Search for the cell housing the specified text and yield its [X, Y] center coordinate. 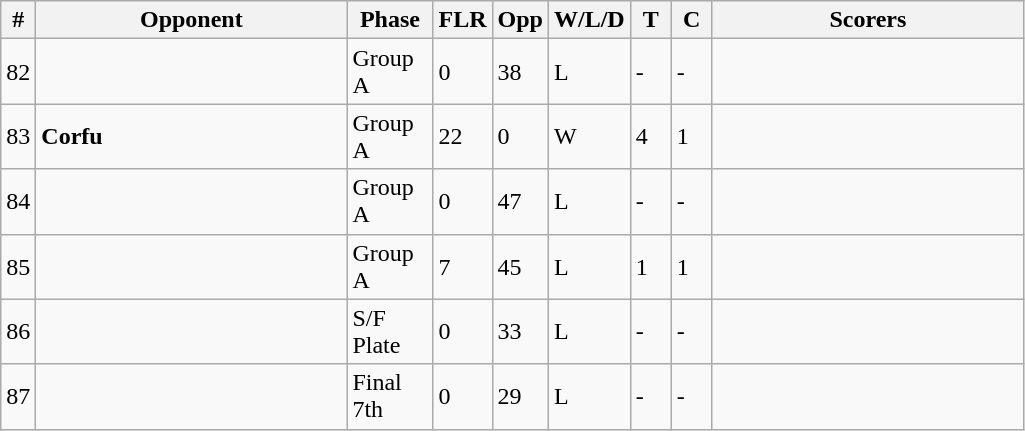
82 [18, 72]
86 [18, 332]
Scorers [868, 20]
W [589, 136]
Final 7th [390, 396]
45 [520, 266]
Opponent [192, 20]
C [692, 20]
T [650, 20]
7 [462, 266]
87 [18, 396]
29 [520, 396]
4 [650, 136]
22 [462, 136]
FLR [462, 20]
85 [18, 266]
W/L/D [589, 20]
# [18, 20]
Phase [390, 20]
S/F Plate [390, 332]
47 [520, 202]
33 [520, 332]
Corfu [192, 136]
84 [18, 202]
83 [18, 136]
Opp [520, 20]
38 [520, 72]
